Pinpoint the cell where the given text exists, returning its (x, y) midpoint coordinate. 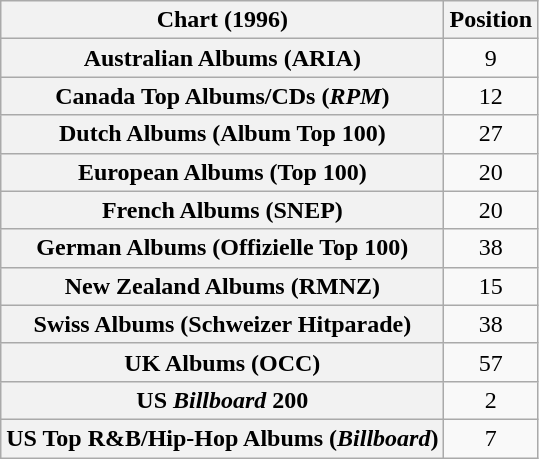
12 (491, 96)
European Albums (Top 100) (222, 172)
Dutch Albums (Album Top 100) (222, 134)
US Billboard 200 (222, 400)
7 (491, 438)
9 (491, 58)
57 (491, 362)
Position (491, 20)
New Zealand Albums (RMNZ) (222, 286)
Swiss Albums (Schweizer Hitparade) (222, 324)
US Top R&B/Hip-Hop Albums (Billboard) (222, 438)
UK Albums (OCC) (222, 362)
Australian Albums (ARIA) (222, 58)
German Albums (Offizielle Top 100) (222, 248)
27 (491, 134)
Chart (1996) (222, 20)
2 (491, 400)
French Albums (SNEP) (222, 210)
Canada Top Albums/CDs (RPM) (222, 96)
15 (491, 286)
